Search for the cell housing the specified text and yield its (X, Y) center coordinate. 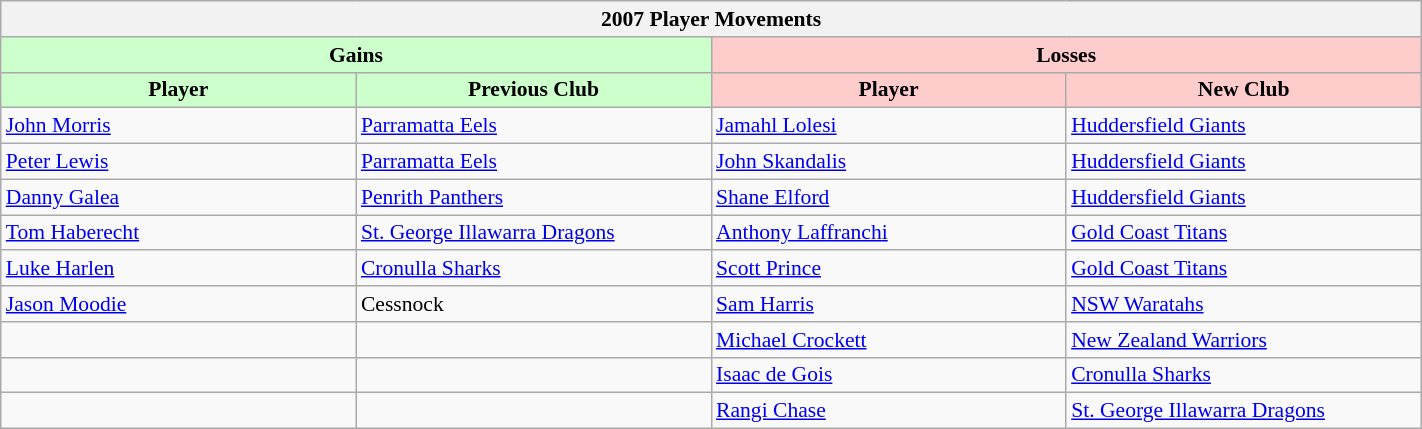
Jason Moodie (178, 304)
Gains (356, 55)
Sam Harris (888, 304)
Luke Harlen (178, 269)
Penrith Panthers (534, 197)
Michael Crockett (888, 340)
Losses (1066, 55)
John Morris (178, 126)
Jamahl Lolesi (888, 126)
Danny Galea (178, 197)
Anthony Laffranchi (888, 233)
Previous Club (534, 90)
New Zealand Warriors (1244, 340)
New Club (1244, 90)
2007 Player Movements (711, 19)
Peter Lewis (178, 162)
NSW Waratahs (1244, 304)
John Skandalis (888, 162)
Rangi Chase (888, 411)
Scott Prince (888, 269)
Cessnock (534, 304)
Isaac de Gois (888, 375)
Shane Elford (888, 197)
Tom Haberecht (178, 233)
